For the text-containing cell, return its midpoint in (x, y) coordinate format. 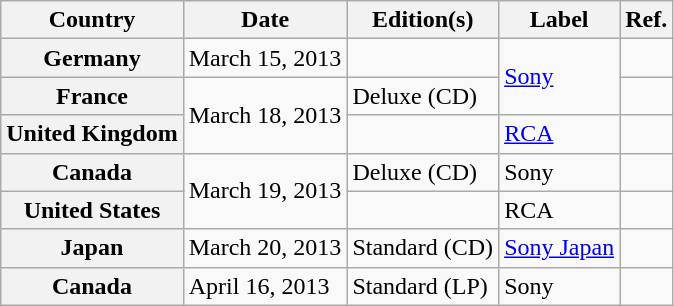
March 20, 2013 (265, 248)
United States (92, 210)
Standard (LP) (423, 286)
Label (560, 20)
France (92, 96)
March 18, 2013 (265, 115)
Sony Japan (560, 248)
Japan (92, 248)
March 15, 2013 (265, 58)
Germany (92, 58)
Edition(s) (423, 20)
Standard (CD) (423, 248)
United Kingdom (92, 134)
Country (92, 20)
March 19, 2013 (265, 191)
Date (265, 20)
Ref. (646, 20)
April 16, 2013 (265, 286)
